Capture the cell that displays the provided text and extract its (x, y) central coordinate. 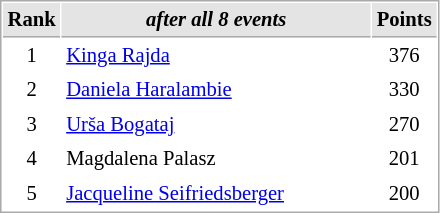
Points (404, 20)
Daniela Haralambie (216, 90)
Urša Bogataj (216, 124)
Rank (32, 20)
3 (32, 124)
4 (32, 158)
2 (32, 90)
after all 8 events (216, 20)
5 (32, 194)
201 (404, 158)
Magdalena Palasz (216, 158)
330 (404, 90)
200 (404, 194)
Kinga Rajda (216, 56)
Jacqueline Seifriedsberger (216, 194)
376 (404, 56)
1 (32, 56)
270 (404, 124)
